For the text-containing cell, return its midpoint in (X, Y) coordinate format. 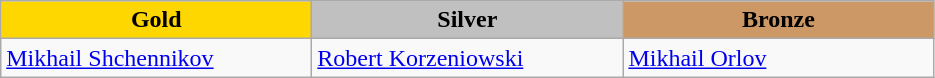
Robert Korzeniowski (468, 58)
Bronze (778, 20)
Silver (468, 20)
Mikhail Orlov (778, 58)
Gold (156, 20)
Mikhail Shchennikov (156, 58)
